Locate the cell with the specified text and output its [x, y] center coordinate. 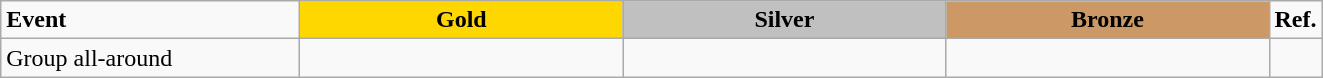
Gold [462, 20]
Bronze [1108, 20]
Group all-around [150, 58]
Silver [784, 20]
Event [150, 20]
Ref. [1296, 20]
